Locate the cell with the specified text and output its (x, y) center coordinate. 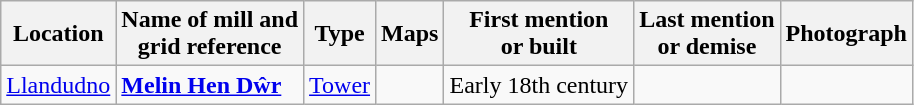
Maps (410, 34)
Photograph (846, 34)
Llandudno (58, 85)
Melin Hen Dŵr (210, 85)
Early 18th century (539, 85)
Location (58, 34)
First mentionor built (539, 34)
Last mention or demise (707, 34)
Tower (340, 85)
Name of mill andgrid reference (210, 34)
Type (340, 34)
